For the text-containing cell, return its midpoint in [x, y] coordinate format. 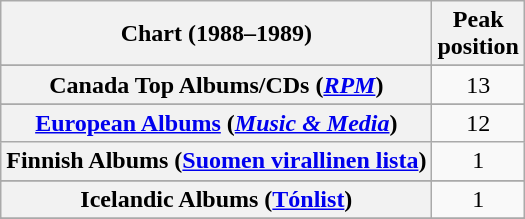
Finnish Albums (Suomen virallinen lista) [216, 161]
Icelandic Albums (Tónlist) [216, 199]
Canada Top Albums/CDs (RPM) [216, 85]
12 [478, 123]
Peakposition [478, 34]
Chart (1988–1989) [216, 34]
European Albums (Music & Media) [216, 123]
13 [478, 85]
